Output the (X, Y) coordinate of the center of the cell containing the given text.  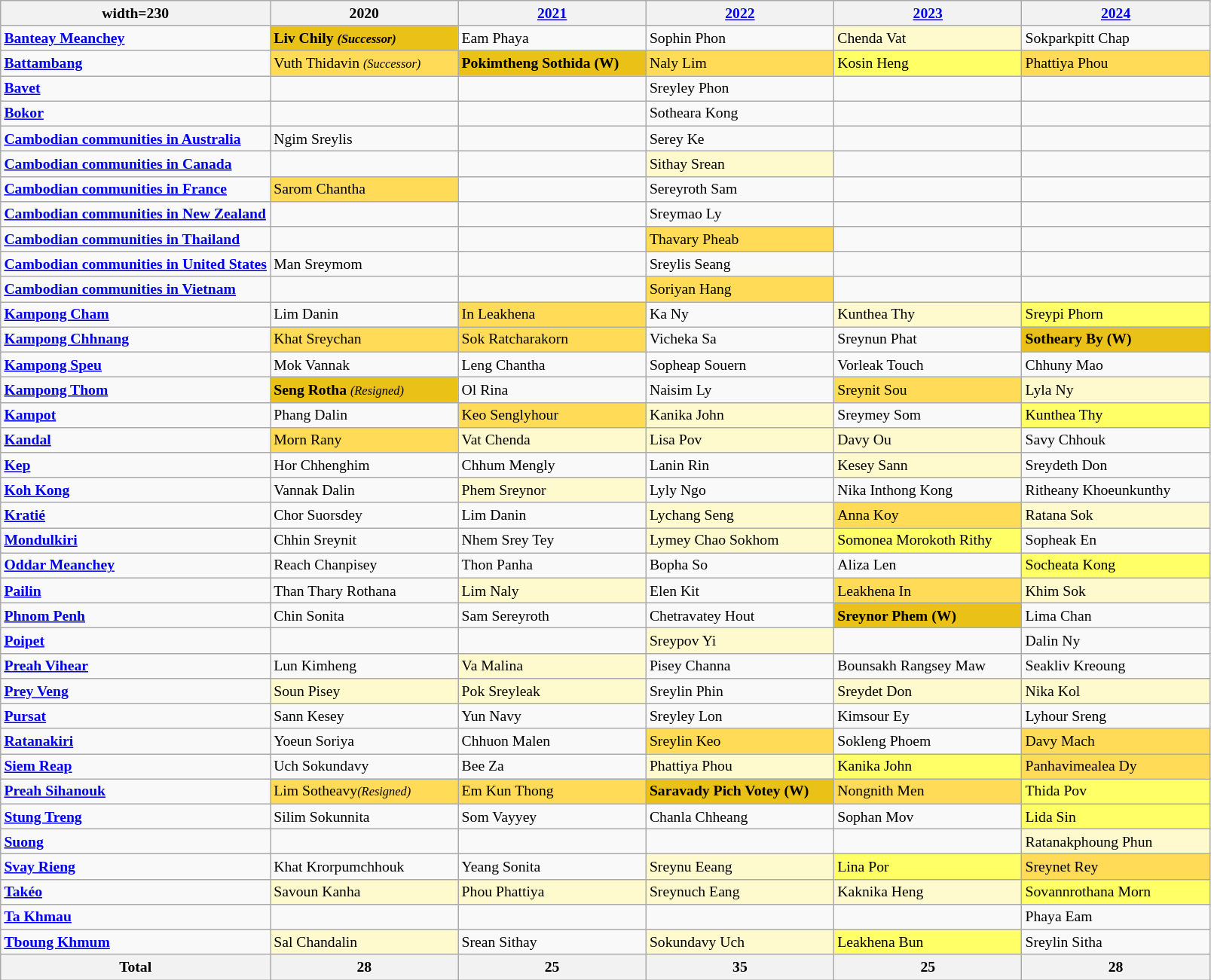
Vicheka Sa (740, 339)
Va Malina (552, 666)
Seakliv Kreoung (1115, 666)
Preah Vihear (136, 666)
Battambang (136, 63)
Sotheara Kong (740, 113)
Socheata Kong (1115, 565)
Preah Sihanouk (136, 791)
Vat Chenda (552, 440)
Mondulkiri (136, 541)
Suong (136, 842)
2022 (740, 14)
Sreymey Som (928, 414)
Sreylin Sitha (1115, 942)
Sovannrothana Morn (1115, 892)
Elen Kit (740, 591)
Chhum Mengly (552, 466)
35 (740, 967)
Saravady Pich Votey (W) (740, 791)
Chhuny Mao (1115, 365)
Leakhena In (928, 591)
Man Sreymom (365, 264)
Nika Kol (1115, 691)
Kampot (136, 414)
Savoun Kanha (365, 892)
Ratanakiri (136, 741)
Bavet (136, 89)
Chhuon Malen (552, 741)
Sokparkpitt Chap (1115, 38)
Lina Por (928, 866)
Lanin Rin (740, 466)
2024 (1115, 14)
Srean Sithay (552, 942)
Sreypi Phorn (1115, 315)
2023 (928, 14)
Ratanakphoung Phun (1115, 842)
Keo Senglyhour (552, 414)
Total (136, 967)
Em Kun Thong (552, 791)
Pokimtheng Sothida (W) (552, 63)
Sreypov Yi (740, 640)
Sophan Mov (928, 817)
Lim Sotheavy(Resigned) (365, 791)
2020 (365, 14)
Cambodian communities in Australia (136, 139)
Than Thary Rothana (365, 591)
Thavary Pheab (740, 240)
Savy Chhouk (1115, 440)
Pailin (136, 591)
Ol Rina (552, 390)
Lyhour Sreng (1115, 716)
Banteay Meanchey (136, 38)
Sithay Srean (740, 164)
Sokleng Phoem (928, 741)
Cambodian communities in Vietnam (136, 289)
Nika Inthong Kong (928, 490)
Phem Sreynor (552, 490)
Naisim Ly (740, 390)
Oddar Meanchey (136, 565)
Poipet (136, 640)
Somonea Morokoth Rithy (928, 541)
Lymey Chao Sokhom (740, 541)
Ta Khmau (136, 917)
Sreymao Ly (740, 214)
Kampong Speu (136, 365)
Sreynet Rey (1115, 866)
Phou Phattiya (552, 892)
Chanla Chheang (740, 817)
Bokor (136, 113)
Ka Ny (740, 315)
Sophin Phon (740, 38)
Lim Naly (552, 591)
Nongnith Men (928, 791)
Koh Kong (136, 490)
Seng Rotha (Resigned) (365, 390)
Lyly Ngo (740, 490)
Kaknika Heng (928, 892)
Aliza Len (928, 565)
Silim Sokunnita (365, 817)
Sopheak En (1115, 541)
Sreylin Keo (740, 741)
Sam Sereyroth (552, 616)
Khim Sok (1115, 591)
Naly Lim (740, 63)
Sarom Chantha (365, 188)
Sereyroth Sam (740, 188)
Eam Phaya (552, 38)
Lida Sin (1115, 817)
Khat Sreychan (365, 339)
Panhavimealea Dy (1115, 767)
Leakhena Bun (928, 942)
Kimsour Ey (928, 716)
Bounsakh Rangsey Maw (928, 666)
Kampong Chhnang (136, 339)
Chenda Vat (928, 38)
Lima Chan (1115, 616)
Sreynu Eeang (740, 866)
Sopheap Souern (740, 365)
Sreylis Seang (740, 264)
Sreydet Don (928, 691)
Stung Treng (136, 817)
Ngim Sreylis (365, 139)
Nhem Srey Tey (552, 541)
Cambodian communities in United States (136, 264)
Lyla Ny (1115, 390)
Cambodian communities in Canada (136, 164)
Pisey Channa (740, 666)
Sann Kesey (365, 716)
Pok Sreyleak (552, 691)
Sok Ratcharakorn (552, 339)
Thida Pov (1115, 791)
Serey Ke (740, 139)
Phaya Eam (1115, 917)
Phang Dalin (365, 414)
Yun Navy (552, 716)
Sreynit Sou (928, 390)
Mok Vannak (365, 365)
Cambodian communities in New Zealand (136, 214)
Lychang Seng (740, 515)
Thon Panha (552, 565)
Sokundavy Uch (740, 942)
Hor Chhenghim (365, 466)
Phnom Penh (136, 616)
Sal Chandalin (365, 942)
Som Vayyey (552, 817)
Kep (136, 466)
In Leakhena (552, 315)
Yeang Sonita (552, 866)
Sreydeth Don (1115, 466)
Sreyley Lon (740, 716)
Yoeun Soriya (365, 741)
Lisa Pov (740, 440)
Reach Chanpisey (365, 565)
Kosin Heng (928, 63)
Uch Sokundavy (365, 767)
Siem Reap (136, 767)
Morn Rany (365, 440)
Davy Mach (1115, 741)
Lun Kimheng (365, 666)
Vorleak Touch (928, 365)
Cambodian communities in France (136, 188)
Chin Sonita (365, 616)
Tboung Khmum (136, 942)
Davy Ou (928, 440)
2021 (552, 14)
Dalin Ny (1115, 640)
Sreylin Phin (740, 691)
Ritheany Khoeunkunthy (1115, 490)
Leng Chantha (552, 365)
Takéo (136, 892)
Soriyan Hang (740, 289)
Kesey Sann (928, 466)
Vuth Thidavin (Successor) (365, 63)
Sotheary By (W) (1115, 339)
Chhin Sreynit (365, 541)
Sreyley Phon (740, 89)
width=230 (136, 14)
Pursat (136, 716)
Cambodian communities in Thailand (136, 240)
Chor Suorsdey (365, 515)
Khat Krorpumchhouk (365, 866)
Anna Koy (928, 515)
Bee Za (552, 767)
Liv Chily (Successor) (365, 38)
Kampong Thom (136, 390)
Vannak Dalin (365, 490)
Sreynun Phat (928, 339)
Soun Pisey (365, 691)
Sreynuch Eang (740, 892)
Prey Veng (136, 691)
Kampong Cham (136, 315)
Sreynor Phem (W) (928, 616)
Bopha So (740, 565)
Kandal (136, 440)
Chetravatey Hout (740, 616)
Ratana Sok (1115, 515)
Svay Rieng (136, 866)
Kratié (136, 515)
